Provide the (X, Y) coordinate of the cell's center where the given text is located.  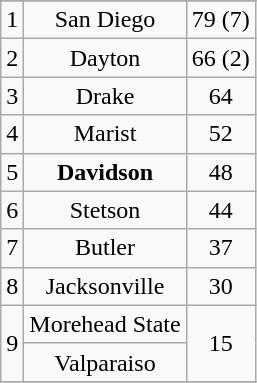
9 (12, 343)
Valparaiso (105, 362)
66 (2) (220, 58)
44 (220, 210)
30 (220, 286)
2 (12, 58)
64 (220, 96)
79 (7) (220, 20)
Jacksonville (105, 286)
Drake (105, 96)
5 (12, 172)
7 (12, 248)
Butler (105, 248)
San Diego (105, 20)
Morehead State (105, 324)
4 (12, 134)
37 (220, 248)
48 (220, 172)
8 (12, 286)
15 (220, 343)
Dayton (105, 58)
1 (12, 20)
3 (12, 96)
Marist (105, 134)
52 (220, 134)
Davidson (105, 172)
6 (12, 210)
Stetson (105, 210)
